Find where the given text appears and provide that cell's center as [X, Y] coordinate. 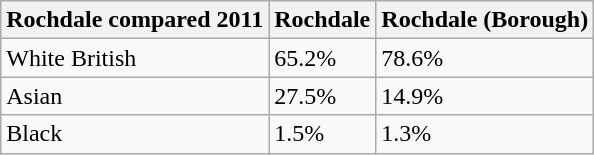
1.5% [322, 134]
78.6% [485, 58]
27.5% [322, 96]
1.3% [485, 134]
Rochdale compared 2011 [135, 20]
Asian [135, 96]
Rochdale (Borough) [485, 20]
65.2% [322, 58]
Rochdale [322, 20]
White British [135, 58]
Black [135, 134]
14.9% [485, 96]
